Output the (X, Y) coordinate of the center of the cell containing the given text.  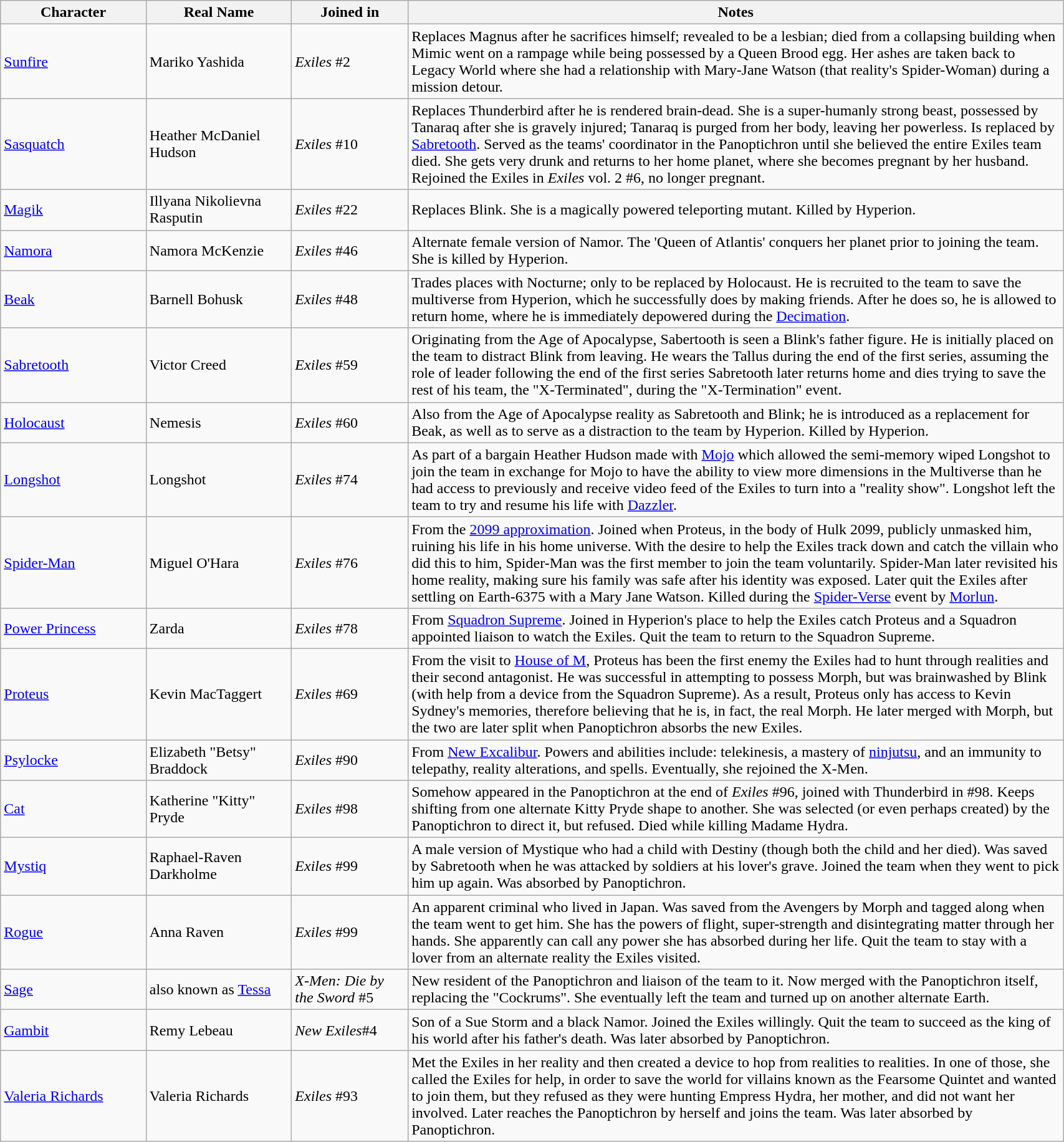
Exiles #74 (350, 480)
Elizabeth "Betsy" Braddock (219, 759)
Namora (74, 251)
Exiles #59 (350, 365)
Victor Creed (219, 365)
Kevin MacTaggert (219, 694)
Nemesis (219, 423)
Alternate female version of Namor. The 'Queen of Atlantis' conquers her planet prior to joining the team. She is killed by Hyperion. (736, 251)
Exiles #10 (350, 144)
Real Name (219, 12)
Exiles #60 (350, 423)
Sabretooth (74, 365)
also known as Tessa (219, 990)
Mystiq (74, 866)
Exiles #90 (350, 759)
Sasquatch (74, 144)
Anna Raven (219, 933)
Psylocke (74, 759)
Gambit (74, 1030)
Exiles #78 (350, 628)
Heather McDaniel Hudson (219, 144)
Joined in (350, 12)
Exiles #98 (350, 809)
New Exiles#4 (350, 1030)
Cat (74, 809)
X-Men: Die by the Sword #5 (350, 990)
Rogue (74, 933)
Exiles #76 (350, 562)
Barnell Bohusk (219, 299)
Proteus (74, 694)
Raphael-Raven Darkholme (219, 866)
Exiles #48 (350, 299)
Sage (74, 990)
Character (74, 12)
Miguel O'Hara (219, 562)
Beak (74, 299)
Exiles #93 (350, 1096)
Notes (736, 12)
Exiles #46 (350, 251)
Power Princess (74, 628)
Namora McKenzie (219, 251)
Holocaust (74, 423)
Magik (74, 209)
Illyana Nikolievna Rasputin (219, 209)
Katherine "Kitty" Pryde (219, 809)
Mariko Yashida (219, 61)
Spider-Man (74, 562)
Exiles #2 (350, 61)
Zarda (219, 628)
Sunfire (74, 61)
Exiles #69 (350, 694)
Remy Lebeau (219, 1030)
Replaces Blink. She is a magically powered teleporting mutant. Killed by Hyperion. (736, 209)
Exiles #22 (350, 209)
